From the cell containing the given text, extract its center point as [x, y] coordinate. 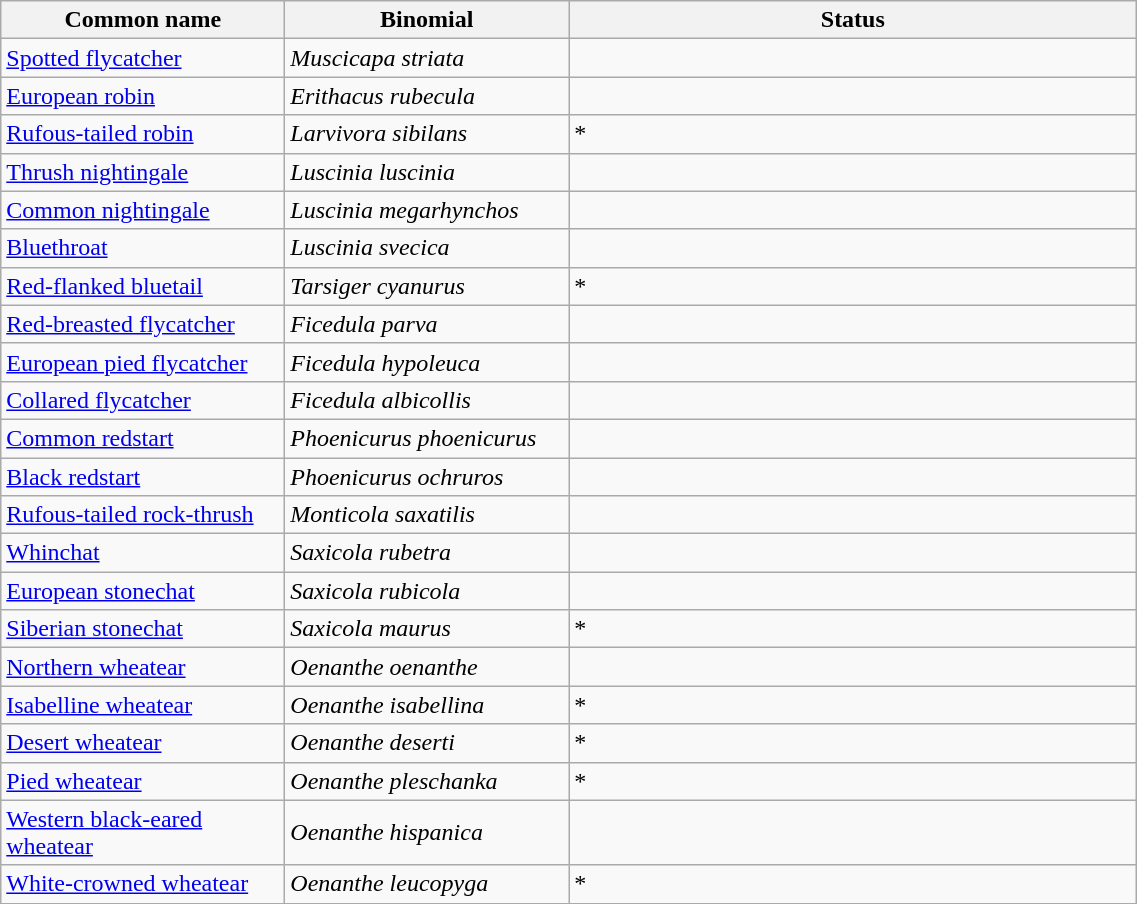
Isabelline wheatear [143, 705]
Oenanthe pleschanka [427, 781]
Common redstart [143, 438]
White-crowned wheatear [143, 884]
European stonechat [143, 591]
Status [853, 20]
Saxicola rubicola [427, 591]
Luscinia megarhynchos [427, 210]
Common name [143, 20]
Binomial [427, 20]
Muscicapa striata [427, 58]
Luscinia svecica [427, 248]
Thrush nightingale [143, 172]
Spotted flycatcher [143, 58]
Luscinia luscinia [427, 172]
Saxicola rubetra [427, 553]
Saxicola maurus [427, 629]
Larvivora sibilans [427, 134]
Ficedula hypoleuca [427, 362]
Siberian stonechat [143, 629]
Desert wheatear [143, 743]
Oenanthe oenanthe [427, 667]
Whinchat [143, 553]
Monticola saxatilis [427, 515]
Oenanthe leucopyga [427, 884]
Bluethroat [143, 248]
Phoenicurus ochruros [427, 477]
Tarsiger cyanurus [427, 286]
Erithacus rubecula [427, 96]
Oenanthe hispanica [427, 832]
Northern wheatear [143, 667]
Oenanthe isabellina [427, 705]
Common nightingale [143, 210]
Collared flycatcher [143, 400]
Phoenicurus phoenicurus [427, 438]
Rufous-tailed rock-thrush [143, 515]
Red-flanked bluetail [143, 286]
Red-breasted flycatcher [143, 324]
Ficedula parva [427, 324]
Black redstart [143, 477]
Pied wheatear [143, 781]
Ficedula albicollis [427, 400]
Western black-eared wheatear [143, 832]
European pied flycatcher [143, 362]
Oenanthe deserti [427, 743]
European robin [143, 96]
Rufous-tailed robin [143, 134]
